Return the (x, y) coordinate for the center point of the cell that contains the specified text.  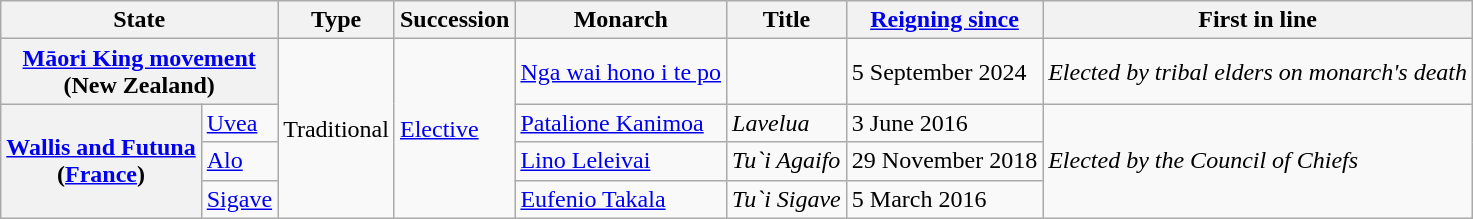
Nga wai hono i te po (621, 72)
Alo (239, 161)
3 June 2016 (944, 123)
Sigave (239, 199)
Wallis and Futuna(France) (101, 161)
Tu`i Sigave (787, 199)
Māori King movement(New Zealand) (140, 72)
Reigning since (944, 20)
Title (787, 20)
Traditional (336, 128)
Type (336, 20)
29 November 2018 (944, 161)
Elected by tribal elders on monarch's death (1258, 72)
State (140, 20)
Tu`i Agaifo (787, 161)
Monarch (621, 20)
Lino Leleivai (621, 161)
First in line (1258, 20)
Lavelua (787, 123)
Eufenio Takala (621, 199)
Succession (454, 20)
Elective (454, 128)
Patalione Kanimoa (621, 123)
5 September 2024 (944, 72)
Uvea (239, 123)
5 March 2016 (944, 199)
Elected by the Council of Chiefs (1258, 161)
